Find where the given text appears and provide that cell's center as (X, Y) coordinate. 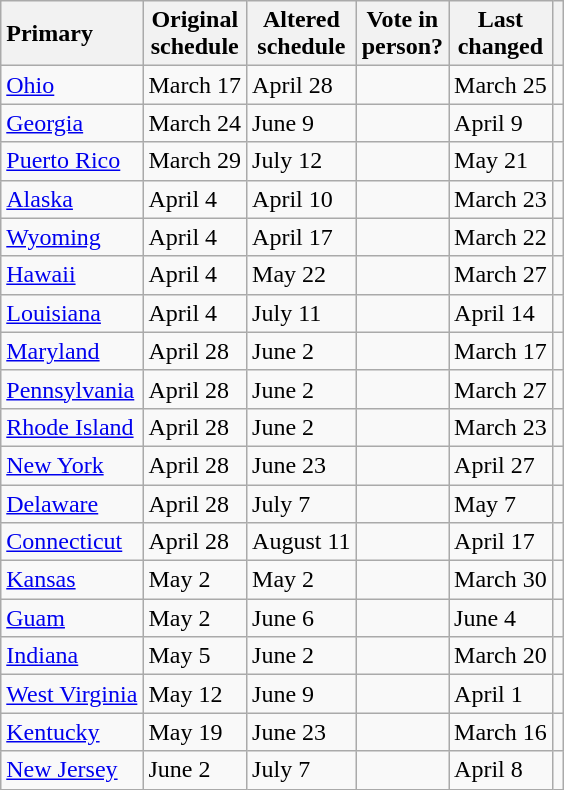
March 16 (501, 732)
March 30 (501, 580)
July 11 (302, 313)
Kentucky (72, 732)
Alaska (72, 199)
Puerto Rico (72, 161)
Maryland (72, 351)
August 11 (302, 542)
June 4 (501, 618)
Vote inperson? (402, 34)
May 19 (195, 732)
April 8 (501, 770)
April 1 (501, 694)
May 12 (195, 694)
Lastchanged (501, 34)
March 22 (501, 237)
Primary (72, 34)
Ohio (72, 85)
West Virginia (72, 694)
Louisiana (72, 313)
May 21 (501, 161)
May 22 (302, 275)
April 10 (302, 199)
March 20 (501, 656)
May 5 (195, 656)
Pennsylvania (72, 389)
Georgia (72, 123)
July 12 (302, 161)
May 7 (501, 503)
Kansas (72, 580)
Delaware (72, 503)
Alteredschedule (302, 34)
Connecticut (72, 542)
March 29 (195, 161)
Wyoming (72, 237)
April 9 (501, 123)
April 14 (501, 313)
Indiana (72, 656)
March 24 (195, 123)
New York (72, 465)
New Jersey (72, 770)
June 6 (302, 618)
Originalschedule (195, 34)
Guam (72, 618)
April 27 (501, 465)
Hawaii (72, 275)
Rhode Island (72, 427)
March 25 (501, 85)
